Detect which cell encompasses the target text, then output its (X, Y) center coordinate. 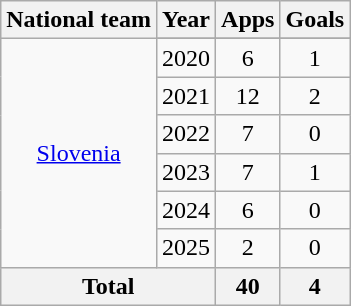
Year (186, 20)
2025 (186, 248)
2022 (186, 134)
2020 (186, 58)
4 (315, 286)
Total (108, 286)
2024 (186, 210)
40 (248, 286)
National team (79, 20)
12 (248, 96)
2021 (186, 96)
Goals (315, 20)
Apps (248, 20)
2023 (186, 172)
Slovenia (79, 153)
